Output the [x, y] coordinate of the center of the cell containing the given text.  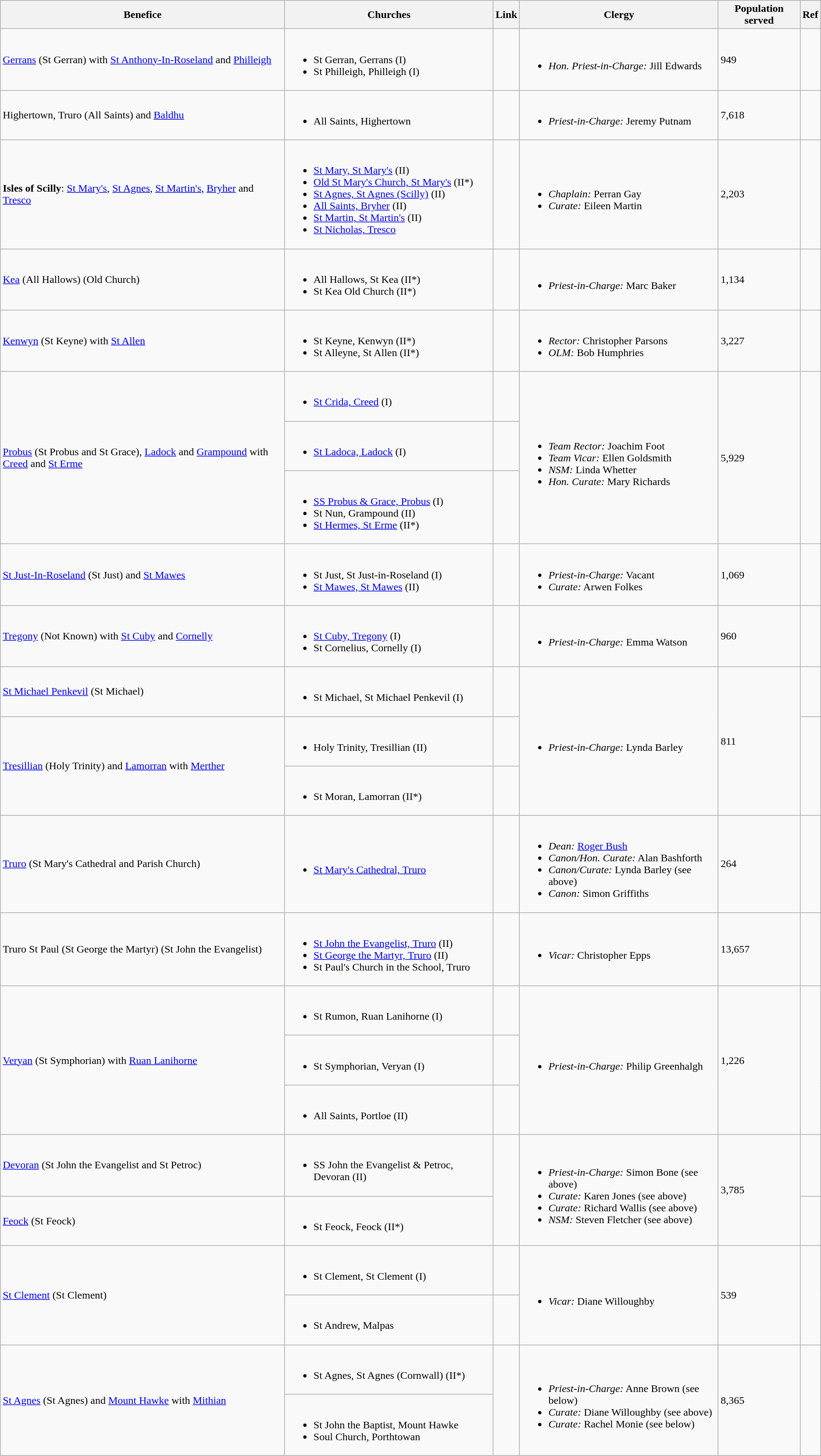
St Just, St Just-in-Roseland (I)St Mawes, St Mawes (II) [389, 575]
Priest-in-Charge: Jeremy Putnam [619, 115]
1,226 [759, 1060]
St Clement (St Clement) [143, 1295]
960 [759, 636]
Dean: Roger BushCanon/Hon. Curate: Alan BashforthCanon/Curate: Lynda Barley (see above)Canon: Simon Griffiths [619, 864]
7,618 [759, 115]
All Saints, Portloe (II) [389, 1110]
Vicar: Christopher Epps [619, 949]
St Agnes, St Agnes (Cornwall) (II*) [389, 1369]
Tresillian (Holy Trinity) and Lamorran with Merther [143, 766]
Kenwyn (St Keyne) with St Allen [143, 341]
St Rumon, Ruan Lanihorne (I) [389, 1010]
13,657 [759, 949]
Highertown, Truro (All Saints) and Baldhu [143, 115]
St Clement, St Clement (I) [389, 1270]
Population served [759, 15]
Benefice [143, 15]
SS Probus & Grace, Probus (I)St Nun, Grampound (II)St Hermes, St Erme (II*) [389, 507]
1,069 [759, 575]
Priest-in-Charge: Lynda Barley [619, 741]
Clergy [619, 15]
St Michael Penkevil (St Michael) [143, 691]
Ref [810, 15]
Veryan (St Symphorian) with Ruan Lanihorne [143, 1060]
539 [759, 1295]
3,227 [759, 341]
St John the Baptist, Mount HawkeSoul Church, Porthtowan [389, 1425]
Devoran (St John the Evangelist and St Petroc) [143, 1165]
264 [759, 864]
Vicar: Diane Willoughby [619, 1295]
Truro (St Mary's Cathedral and Parish Church) [143, 864]
St Just-In-Roseland (St Just) and St Mawes [143, 575]
Rector: Christopher ParsonsOLM: Bob Humphries [619, 341]
Holy Trinity, Tresillian (II) [389, 741]
8,365 [759, 1400]
1,134 [759, 279]
Churches [389, 15]
Kea (All Hallows) (Old Church) [143, 279]
Probus (St Probus and St Grace), Ladock and Grampound with Creed and St Erme [143, 458]
St Michael, St Michael Penkevil (I) [389, 691]
St Agnes (St Agnes) and Mount Hawke with Mithian [143, 1400]
Team Rector: Joachim FootTeam Vicar: Ellen GoldsmithNSM: Linda WhetterHon. Curate: Mary Richards [619, 458]
Feock (St Feock) [143, 1221]
Priest-in-Charge: Philip Greenhalgh [619, 1060]
St John the Evangelist, Truro (II)St George the Martyr, Truro (II)St Paul's Church in the School, Truro [389, 949]
2,203 [759, 194]
All Saints, Highertown [389, 115]
St Feock, Feock (II*) [389, 1221]
SS John the Evangelist & Petroc, Devoran (II) [389, 1165]
811 [759, 741]
Chaplain: Perran GayCurate: Eileen Martin [619, 194]
St Crida, Creed (I) [389, 396]
St Mary's Cathedral, Truro [389, 864]
Priest-in-Charge: VacantCurate: Arwen Folkes [619, 575]
Priest-in-Charge: Simon Bone (see above)Curate: Karen Jones (see above)Curate: Richard Wallis (see above)NSM: Steven Fletcher (see above) [619, 1190]
3,785 [759, 1190]
5,929 [759, 458]
Priest-in-Charge: Anne Brown (see below)Curate: Diane Willoughby (see above)Curate: Rachel Monie (see below) [619, 1400]
St Gerran, Gerrans (I)St Philleigh, Philleigh (I) [389, 60]
Isles of Scilly: St Mary's, St Agnes, St Martin's, Bryher and Tresco [143, 194]
Link [506, 15]
St Ladoca, Ladock (I) [389, 446]
Tregony (Not Known) with St Cuby and Cornelly [143, 636]
Priest-in-Charge: Marc Baker [619, 279]
St Andrew, Malpas [389, 1320]
All Hallows, St Kea (II*)St Kea Old Church (II*) [389, 279]
Hon. Priest-in-Charge: Jill Edwards [619, 60]
Gerrans (St Gerran) with St Anthony-In-Roseland and Philleigh [143, 60]
St Keyne, Kenwyn (II*)St Alleyne, St Allen (II*) [389, 341]
949 [759, 60]
Truro St Paul (St George the Martyr) (St John the Evangelist) [143, 949]
St Symphorian, Veryan (I) [389, 1060]
St Moran, Lamorran (II*) [389, 791]
Priest-in-Charge: Emma Watson [619, 636]
St Cuby, Tregony (I)St Cornelius, Cornelly (I) [389, 636]
